Return the [X, Y] coordinate for the center point of the cell that contains the specified text.  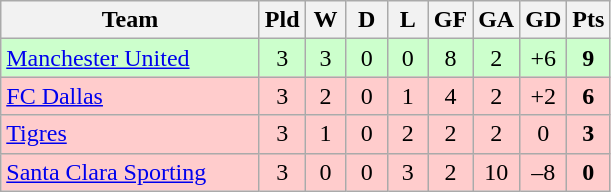
Pld [282, 20]
9 [588, 58]
W [326, 20]
Team [130, 20]
GA [496, 20]
+6 [544, 58]
10 [496, 172]
6 [588, 96]
L [408, 20]
FC Dallas [130, 96]
Pts [588, 20]
Tigres [130, 134]
8 [450, 58]
D [366, 20]
Manchester United [130, 58]
GF [450, 20]
Santa Clara Sporting [130, 172]
+2 [544, 96]
–8 [544, 172]
GD [544, 20]
4 [450, 96]
